Scan for the cell matching the given text and deliver its (x, y) coordinate at center. 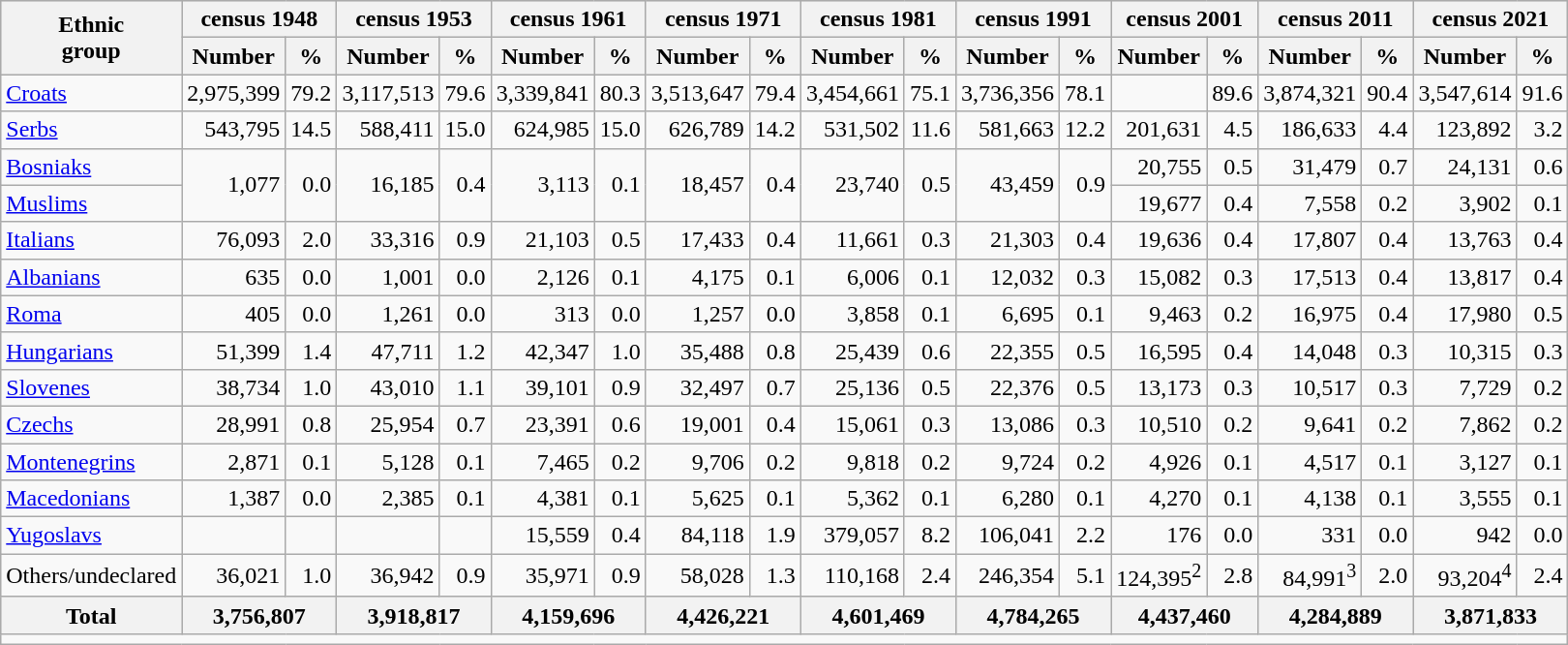
31,479 (1311, 167)
Ethnicgroup (91, 38)
3,871,833 (1491, 615)
9,706 (697, 462)
80.3 (619, 93)
1.2 (465, 351)
28,991 (234, 424)
Muslims (91, 203)
census 1948 (259, 19)
2,385 (388, 499)
6,695 (1007, 314)
20,755 (1160, 167)
379,057 (852, 536)
4,426,221 (723, 615)
1,387 (234, 499)
Albanians (91, 277)
2.2 (1086, 536)
Total (91, 615)
2.8 (1233, 575)
Slovenes (91, 387)
35,971 (542, 575)
3,736,356 (1007, 93)
79.4 (774, 93)
246,354 (1007, 575)
1,261 (388, 314)
84,9913 (1311, 575)
110,168 (852, 575)
13,086 (1007, 424)
11.6 (929, 130)
3,513,647 (697, 93)
7,862 (1465, 424)
186,633 (1311, 130)
5,362 (852, 499)
626,789 (697, 130)
3,339,841 (542, 93)
32,497 (697, 387)
14.5 (312, 130)
2,871 (234, 462)
14,048 (1311, 351)
47,711 (388, 351)
1.3 (774, 575)
Hungarians (91, 351)
4,138 (1311, 499)
3,117,513 (388, 93)
Roma (91, 314)
42,347 (542, 351)
22,355 (1007, 351)
43,459 (1007, 185)
3,874,321 (1311, 93)
25,954 (388, 424)
Czechs (91, 424)
25,439 (852, 351)
79.6 (465, 93)
13,763 (1465, 240)
75.1 (929, 93)
1.9 (774, 536)
4,381 (542, 499)
124,3952 (1160, 575)
331 (1311, 536)
Montenegrins (91, 462)
17,513 (1311, 277)
13,817 (1465, 277)
19,677 (1160, 203)
4.5 (1233, 130)
13,173 (1160, 387)
16,975 (1311, 314)
15,559 (542, 536)
4,270 (1160, 499)
3,756,807 (259, 615)
15,061 (852, 424)
1.4 (312, 351)
4,437,460 (1185, 615)
51,399 (234, 351)
2,975,399 (234, 93)
942 (1465, 536)
588,411 (388, 130)
106,041 (1007, 536)
36,942 (388, 575)
4,175 (697, 277)
4,784,265 (1033, 615)
1,077 (234, 185)
census 2001 (1185, 19)
4,517 (1311, 462)
91.6 (1543, 93)
12.2 (1086, 130)
2,126 (542, 277)
Serbs (91, 130)
census 1961 (568, 19)
531,502 (852, 130)
36,021 (234, 575)
3,902 (1465, 203)
10,315 (1465, 351)
1,257 (697, 314)
23,391 (542, 424)
19,636 (1160, 240)
201,631 (1160, 130)
17,807 (1311, 240)
Others/undeclared (91, 575)
Yugoslavs (91, 536)
581,663 (1007, 130)
4,159,696 (568, 615)
22,376 (1007, 387)
624,985 (542, 130)
39,101 (542, 387)
58,028 (697, 575)
17,433 (697, 240)
6,006 (852, 277)
7,465 (542, 462)
38,734 (234, 387)
313 (542, 314)
543,795 (234, 130)
census 2011 (1336, 19)
3,547,614 (1465, 93)
7,558 (1311, 203)
Bosniaks (91, 167)
78.1 (1086, 93)
8.2 (929, 536)
12,032 (1007, 277)
5,625 (697, 499)
3,454,661 (852, 93)
census 2021 (1491, 19)
Italians (91, 240)
3,127 (1465, 462)
3.2 (1543, 130)
10,510 (1160, 424)
census 1981 (878, 19)
14.2 (774, 130)
5,128 (388, 462)
4.4 (1388, 130)
4,284,889 (1336, 615)
1,001 (388, 277)
3,113 (542, 185)
21,103 (542, 240)
16,185 (388, 185)
3,918,817 (414, 615)
76,093 (234, 240)
15,082 (1160, 277)
43,010 (388, 387)
Croats (91, 93)
21,303 (1007, 240)
19,001 (697, 424)
18,457 (697, 185)
census 1991 (1033, 19)
11,661 (852, 240)
census 1953 (414, 19)
5.1 (1086, 575)
1.1 (465, 387)
23,740 (852, 185)
35,488 (697, 351)
7,729 (1465, 387)
405 (234, 314)
4,601,469 (878, 615)
3,555 (1465, 499)
17,980 (1465, 314)
93,2044 (1465, 575)
6,280 (1007, 499)
123,892 (1465, 130)
84,118 (697, 536)
census 1971 (723, 19)
635 (234, 277)
10,517 (1311, 387)
24,131 (1465, 167)
3,858 (852, 314)
9,724 (1007, 462)
90.4 (1388, 93)
9,641 (1311, 424)
9,818 (852, 462)
176 (1160, 536)
89.6 (1233, 93)
79.2 (312, 93)
Macedonians (91, 499)
16,595 (1160, 351)
25,136 (852, 387)
4,926 (1160, 462)
33,316 (388, 240)
9,463 (1160, 314)
